Detect which cell encompasses the target text, then output its (x, y) center coordinate. 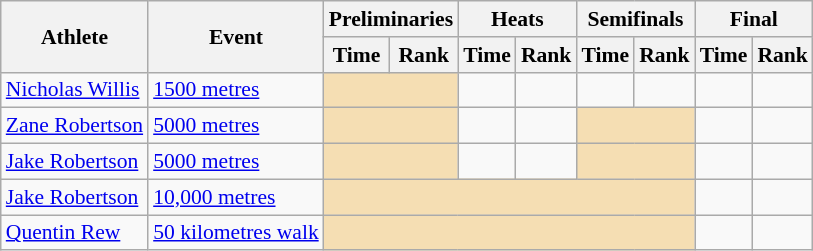
10,000 metres (236, 197)
Nicholas Willis (74, 90)
Quentin Rew (74, 233)
Athlete (74, 36)
1500 metres (236, 90)
Semifinals (635, 19)
50 kilometres walk (236, 233)
Final (754, 19)
Event (236, 36)
Heats (517, 19)
Preliminaries (391, 19)
Zane Robertson (74, 126)
